From the cell containing the given text, extract its center point as (x, y) coordinate. 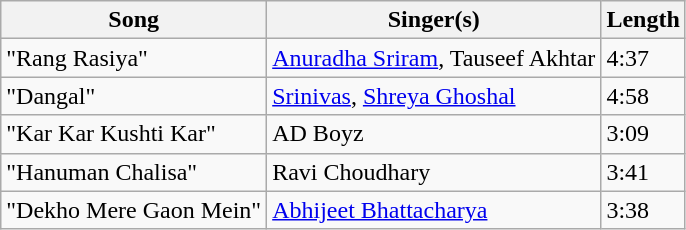
Ravi Choudhary (434, 172)
"Rang Rasiya" (134, 58)
"Dekho Mere Gaon Mein" (134, 210)
"Kar Kar Kushti Kar" (134, 134)
4:58 (643, 96)
Singer(s) (434, 20)
3:09 (643, 134)
Song (134, 20)
"Dangal" (134, 96)
Abhijeet Bhattacharya (434, 210)
AD Boyz (434, 134)
3:41 (643, 172)
"Hanuman Chalisa" (134, 172)
4:37 (643, 58)
Length (643, 20)
3:38 (643, 210)
Anuradha Sriram, Tauseef Akhtar (434, 58)
Srinivas, Shreya Ghoshal (434, 96)
